Find where the given text appears and provide that cell's center as (x, y) coordinate. 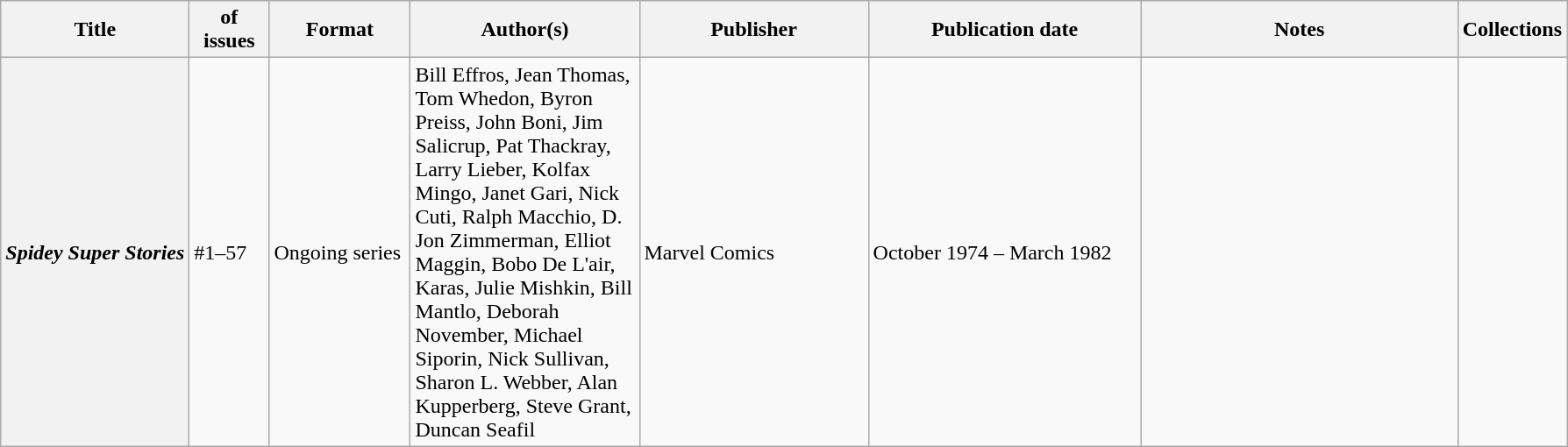
October 1974 – March 1982 (1005, 252)
Marvel Comics (754, 252)
Spidey Super Stories (95, 252)
Format (340, 30)
#1–57 (230, 252)
Publication date (1005, 30)
Collections (1512, 30)
Publisher (754, 30)
Notes (1300, 30)
of issues (230, 30)
Title (95, 30)
Author(s) (524, 30)
Ongoing series (340, 252)
